Output the [X, Y] coordinate of the center of the cell containing the given text.  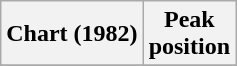
Peak position [189, 34]
Chart (1982) [72, 34]
